From the cell containing the given text, extract its center point as (X, Y) coordinate. 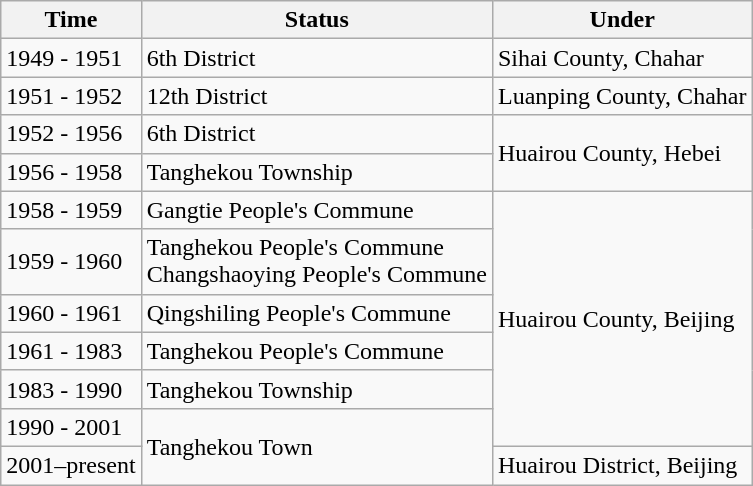
Gangtie People's Commune (316, 210)
Tanghekou People's Commune (316, 351)
2001–present (71, 465)
Status (316, 20)
1983 - 1990 (71, 389)
1956 - 1958 (71, 172)
Huairou County, Hebei (622, 153)
12th District (316, 96)
Huairou County, Beijing (622, 318)
Sihai County, Chahar (622, 58)
Huairou District, Beijing (622, 465)
1949 - 1951 (71, 58)
Luanping County, Chahar (622, 96)
1990 - 2001 (71, 427)
Under (622, 20)
1960 - 1961 (71, 313)
1961 - 1983 (71, 351)
1952 - 1956 (71, 134)
Time (71, 20)
1951 - 1952 (71, 96)
1958 - 1959 (71, 210)
Tanghekou Town (316, 446)
Qingshiling People's Commune (316, 313)
Tanghekou People's CommuneChangshaoying People's Commune (316, 262)
1959 - 1960 (71, 262)
